Search for the cell housing the specified text and yield its (x, y) center coordinate. 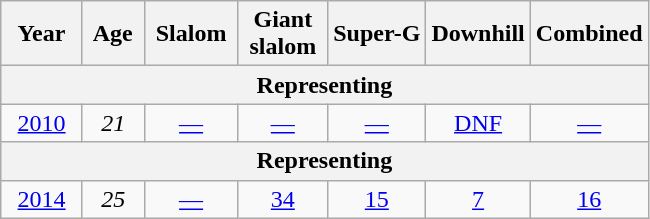
25 (113, 199)
DNF (478, 123)
15 (377, 199)
2010 (42, 123)
16 (589, 199)
34 (283, 199)
21 (113, 123)
Downhill (478, 34)
7 (478, 199)
Year (42, 34)
Super-G (377, 34)
2014 (42, 199)
Combined (589, 34)
Giant slalom (283, 34)
Age (113, 34)
Slalom (191, 34)
